Detect which cell encompasses the target text, then output its (X, Y) center coordinate. 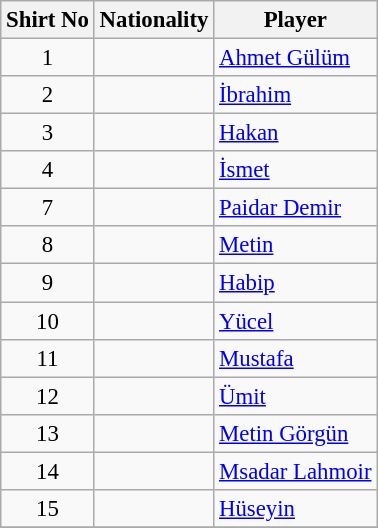
Mustafa (296, 358)
Ümit (296, 396)
11 (48, 358)
2 (48, 95)
Hüseyin (296, 509)
İbrahim (296, 95)
Msadar Lahmoir (296, 471)
Ahmet Gülüm (296, 58)
Metin (296, 245)
10 (48, 321)
13 (48, 433)
Nationality (154, 20)
8 (48, 245)
Metin Görgün (296, 433)
İsmet (296, 170)
Habip (296, 283)
12 (48, 396)
4 (48, 170)
3 (48, 133)
Yücel (296, 321)
Paidar Demir (296, 208)
9 (48, 283)
Hakan (296, 133)
Player (296, 20)
14 (48, 471)
15 (48, 509)
1 (48, 58)
Shirt No (48, 20)
7 (48, 208)
